Pinpoint the cell where the given text exists, returning its [X, Y] midpoint coordinate. 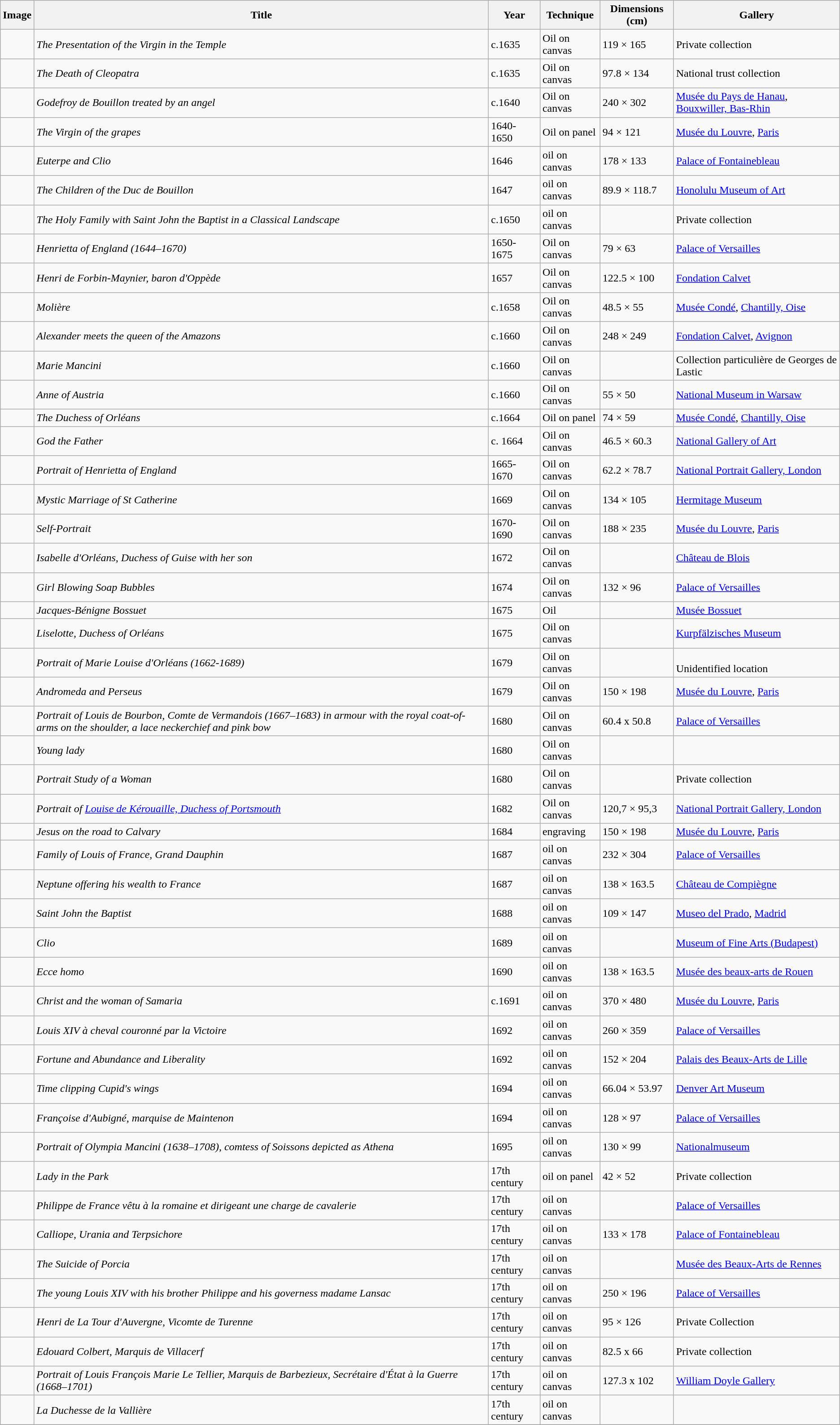
Fondation Calvet [757, 277]
95 × 126 [637, 1323]
1657 [514, 277]
232 × 304 [637, 855]
1646 [514, 161]
The Suicide of Porcia [261, 1263]
130 × 99 [637, 1147]
Mystic Marriage of St Catherine [261, 499]
Unidentified location [757, 663]
Edouard Colbert, Marquis de Villacerf [261, 1351]
122.5 × 100 [637, 277]
The Presentation of the Virgin in the Temple [261, 44]
Title [261, 15]
Time clipping Cupid's wings [261, 1088]
48.5 × 55 [637, 307]
Clio [261, 943]
60.4 x 50.8 [637, 721]
Image [17, 15]
c.1691 [514, 1001]
1640-1650 [514, 132]
Neptune offering his wealth to France [261, 884]
119 × 165 [637, 44]
The young Louis XIV with his brother Philippe and his governess madame Lansac [261, 1293]
Portrait of Louis François Marie Le Tellier, Marquis de Barbezieux, Secrétaire d'État à la Guerre (1668–1701) [261, 1381]
Ecce homo [261, 972]
c.1650 [514, 219]
1684 [514, 832]
The Duchess of Orléans [261, 418]
1650-1675 [514, 249]
1695 [514, 1147]
Saint John the Baptist [261, 913]
46.5 × 60.3 [637, 441]
Musée Bossuet [757, 610]
God the Father [261, 441]
Jesus on the road to Calvary [261, 832]
Louis XIV à cheval couronné par la Victoire [261, 1030]
248 × 249 [637, 336]
1672 [514, 558]
Marie Mancini [261, 365]
Gallery [757, 15]
Fortune and Abundance and Liberality [261, 1060]
Collection particulière de Georges de Lastic [757, 365]
260 × 359 [637, 1030]
127.3 x 102 [637, 1381]
Calliope, Urania and Terpsichore [261, 1235]
Isabelle d'Orléans, Duchess of Guise with her son [261, 558]
240 × 302 [637, 102]
370 × 480 [637, 1001]
Family of Louis of France, Grand Dauphin [261, 855]
Henri de Forbin-Maynier, baron d'Oppède [261, 277]
Andromeda and Perseus [261, 691]
c.1640 [514, 102]
Technique [570, 15]
Musée des Beaux-Arts de Rennes [757, 1263]
Portrait of Olympia Mancini (1638–1708), comtess of Soissons depicted as Athena [261, 1147]
74 × 59 [637, 418]
1669 [514, 499]
132 × 96 [637, 587]
Fondation Calvet, Avignon [757, 336]
94 × 121 [637, 132]
Dimensions (cm) [637, 15]
Museum of Fine Arts (Budapest) [757, 943]
128 × 97 [637, 1118]
1647 [514, 190]
Portrait Study of a Woman [261, 779]
42 × 52 [637, 1176]
Private Collection [757, 1323]
Château de Blois [757, 558]
Jacques-Bénigne Bossuet [261, 610]
William Doyle Gallery [757, 1381]
Young lady [261, 750]
Liselotte, Duchess of Orléans [261, 633]
Girl Blowing Soap Bubbles [261, 587]
134 × 105 [637, 499]
National trust collection [757, 74]
The Holy Family with Saint John the Baptist in a Classical Landscape [261, 219]
oil on panel [570, 1176]
National Gallery of Art [757, 441]
1670-1690 [514, 529]
97.8 × 134 [637, 74]
1689 [514, 943]
Hermitage Museum [757, 499]
Self-Portrait [261, 529]
Nationalmuseum [757, 1147]
Anne of Austria [261, 395]
Portrait of Marie Louise d'Orléans (1662-1689) [261, 663]
Year [514, 15]
Museo del Prado, Madrid [757, 913]
Musée du Pays de Hanau, Bouxwiller, Bas-Rhin [757, 102]
Honolulu Museum of Art [757, 190]
178 × 133 [637, 161]
133 × 178 [637, 1235]
152 × 204 [637, 1060]
La Duchesse de la Vallière [261, 1410]
Denver Art Museum [757, 1088]
The Virgin of the grapes [261, 132]
1682 [514, 808]
188 × 235 [637, 529]
250 × 196 [637, 1293]
Godefroy de Bouillon treated by an angel [261, 102]
Molière [261, 307]
Musée des beaux-arts de Rouen [757, 972]
The Children of the Duc de Bouillon [261, 190]
Lady in the Park [261, 1176]
109 × 147 [637, 913]
Kurpfälzisches Museum [757, 633]
Henrietta of England (1644–1670) [261, 249]
National Museum in Warsaw [757, 395]
Christ and the woman of Samaria [261, 1001]
55 × 50 [637, 395]
66.04 × 53.97 [637, 1088]
c.1664 [514, 418]
The Death of Cleopatra [261, 74]
1688 [514, 913]
c.1658 [514, 307]
Palais des Beaux-Arts de Lille [757, 1060]
c. 1664 [514, 441]
Françoise d'Aubigné, marquise de Maintenon [261, 1118]
1690 [514, 972]
62.2 × 78.7 [637, 471]
1665-1670 [514, 471]
Oil [570, 610]
Portrait of Louis de Bourbon, Comte de Vermandois (1667–1683) in armour with the royal coat-of-arms on the shoulder, a lace neckerchief and pink bow [261, 721]
Portrait of Henrietta of England [261, 471]
Alexander meets the queen of the Amazons [261, 336]
Henri de La Tour d'Auvergne, Vicomte de Turenne [261, 1323]
1674 [514, 587]
82.5 x 66 [637, 1351]
89.9 × 118.7 [637, 190]
Château de Compiègne [757, 884]
Philippe de France vêtu à la romaine et dirigeant une charge de cavalerie [261, 1205]
120,7 × 95,3 [637, 808]
79 × 63 [637, 249]
Portrait of Louise de Kérouaille, Duchess of Portsmouth [261, 808]
engraving [570, 832]
Euterpe and Clio [261, 161]
